Pinpoint the cell where the given text exists, returning its [X, Y] midpoint coordinate. 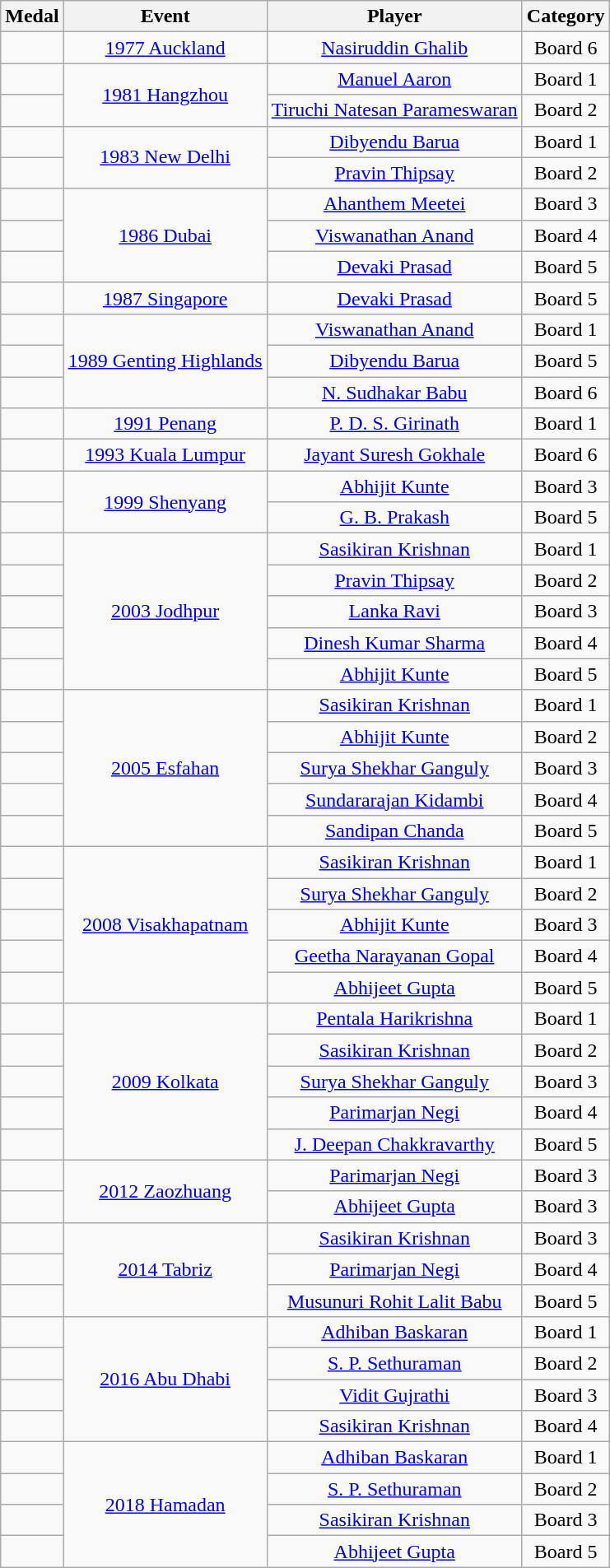
Jayant Suresh Gokhale [394, 455]
Sundararajan Kidambi [394, 799]
1981 Hangzhou [165, 95]
Pentala Harikrishna [394, 1019]
P. D. S. Girinath [394, 424]
2012 Zaozhuang [165, 1191]
J. Deepan Chakkravarthy [394, 1144]
G. B. Prakash [394, 518]
2003 Jodhpur [165, 612]
Dinesh Kumar Sharma [394, 643]
Vidit Gujrathi [394, 1395]
1989 Genting Highlands [165, 361]
2008 Visakhapatnam [165, 924]
2009 Kolkata [165, 1082]
1983 New Delhi [165, 157]
N. Sudhakar Babu [394, 393]
Geetha Narayanan Gopal [394, 956]
Musunuri Rohit Lalit Babu [394, 1300]
Nasiruddin Ghalib [394, 48]
Manuel Aaron [394, 79]
Player [394, 16]
Sandipan Chanda [394, 831]
2005 Esfahan [165, 768]
Category [566, 16]
1999 Shenyang [165, 502]
1987 Singapore [165, 298]
1977 Auckland [165, 48]
Ahanthem Meetei [394, 204]
Medal [32, 16]
2018 Hamadan [165, 1505]
Lanka Ravi [394, 612]
Tiruchi Natesan Parameswaran [394, 110]
2016 Abu Dhabi [165, 1379]
2014 Tabriz [165, 1269]
Event [165, 16]
1986 Dubai [165, 235]
1991 Penang [165, 424]
1993 Kuala Lumpur [165, 455]
